Output the [x, y] coordinate of the center of the cell containing the given text.  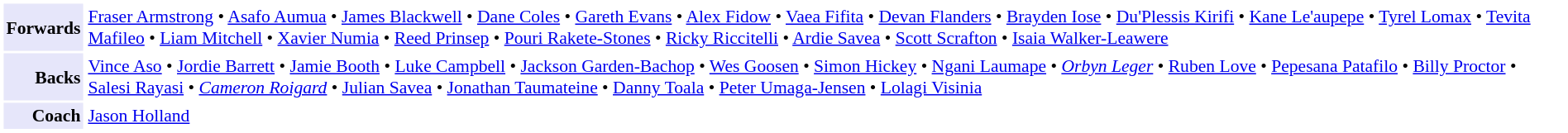
Backs [43, 76]
Jason Holland [825, 116]
Coach [43, 116]
Forwards [43, 26]
